Locate the cell with the specified text and output its (x, y) center coordinate. 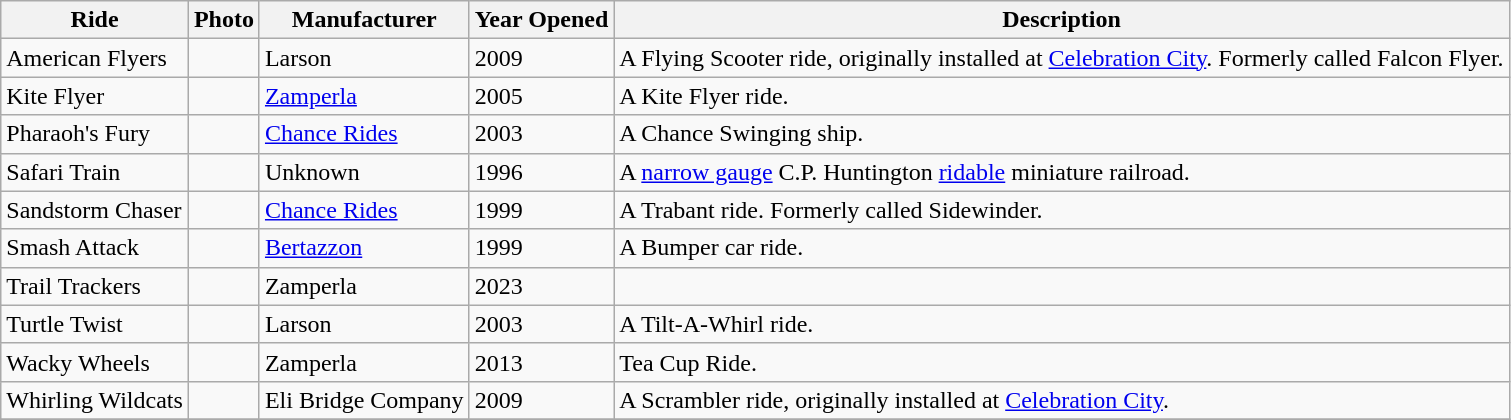
Photo (224, 20)
Tea Cup Ride. (1062, 362)
Year Opened (542, 20)
Wacky Wheels (95, 362)
Safari Train (95, 172)
A Chance Swinging ship. (1062, 134)
American Flyers (95, 58)
Whirling Wildcats (95, 400)
Trail Trackers (95, 286)
A Kite Flyer ride. (1062, 96)
2023 (542, 286)
2005 (542, 96)
Pharaoh's Fury (95, 134)
Unknown (364, 172)
Smash Attack (95, 248)
A Flying Scooter ride, originally installed at Celebration City. Formerly called Falcon Flyer. (1062, 58)
2013 (542, 362)
Turtle Twist (95, 324)
Ride (95, 20)
A narrow gauge C.P. Huntington ridable miniature railroad. (1062, 172)
1996 (542, 172)
A Trabant ride. Formerly called Sidewinder. (1062, 210)
Manufacturer (364, 20)
A Scrambler ride, originally installed at Celebration City. (1062, 400)
Bertazzon (364, 248)
A Tilt-A-Whirl ride. (1062, 324)
Kite Flyer (95, 96)
A Bumper car ride. (1062, 248)
Eli Bridge Company (364, 400)
Description (1062, 20)
Sandstorm Chaser (95, 210)
